For the text-containing cell, return its midpoint in (X, Y) coordinate format. 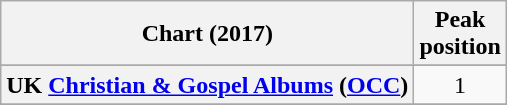
1 (460, 85)
UK Christian & Gospel Albums (OCC) (208, 85)
Peak position (460, 34)
Chart (2017) (208, 34)
